Extract the [X, Y] coordinate from the center of the cell holding the provided text.  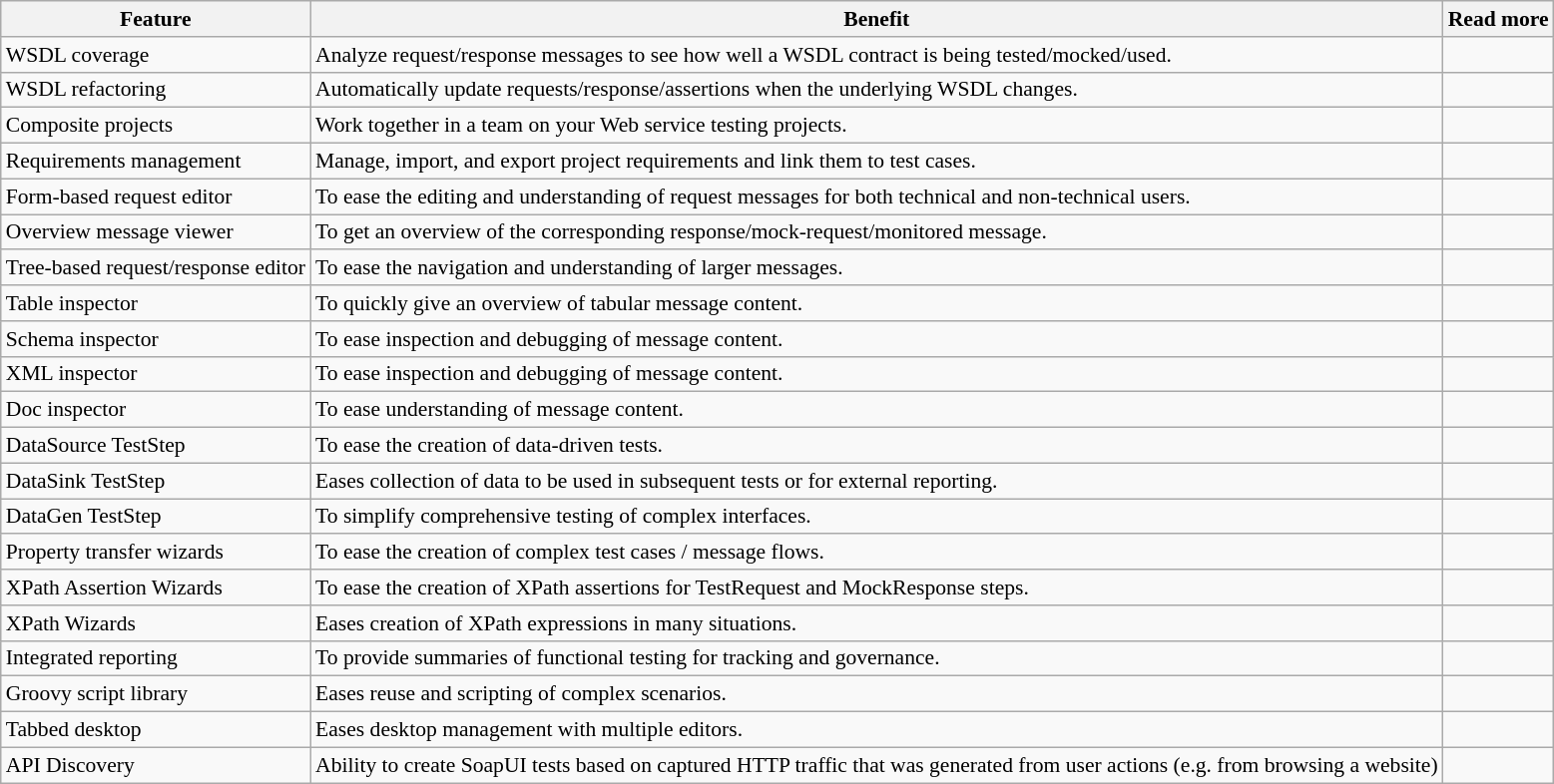
To ease the creation of complex test cases / message flows. [876, 553]
Feature [156, 19]
To ease the editing and understanding of request messages for both technical and non-technical users. [876, 196]
Requirements management [156, 162]
XML inspector [156, 374]
Property transfer wizards [156, 553]
Integrated reporting [156, 658]
Benefit [876, 19]
WSDL refactoring [156, 90]
Composite projects [156, 126]
Manage, import, and export project requirements and link them to test cases. [876, 162]
API Discovery [156, 765]
Eases desktop management with multiple editors. [876, 730]
Doc inspector [156, 410]
XPath Assertion Wizards [156, 588]
Ability to create SoapUI tests based on captured HTTP traffic that was generated from user actions (e.g. from browsing a website) [876, 765]
Form-based request editor [156, 196]
To quickly give an overview of tabular message content. [876, 303]
To ease understanding of message content. [876, 410]
Automatically update requests/response/assertions when the underlying WSDL changes. [876, 90]
To ease the navigation and understanding of larger messages. [876, 268]
To get an overview of the corresponding response/mock-request/monitored message. [876, 232]
Analyze request/response messages to see how well a WSDL contract is being tested/mocked/used. [876, 55]
Overview message viewer [156, 232]
Eases reuse and scripting of complex scenarios. [876, 694]
Eases creation of XPath expressions in many situations. [876, 623]
Tree-based request/response editor [156, 268]
Eases collection of data to be used in subsequent tests or for external reporting. [876, 481]
WSDL coverage [156, 55]
To provide summaries of functional testing for tracking and governance. [876, 658]
DataSink TestStep [156, 481]
To simplify comprehensive testing of complex interfaces. [876, 517]
Read more [1499, 19]
Table inspector [156, 303]
Tabbed desktop [156, 730]
Work together in a team on your Web service testing projects. [876, 126]
XPath Wizards [156, 623]
DataSource TestStep [156, 446]
DataGen TestStep [156, 517]
To ease the creation of XPath assertions for TestRequest and MockResponse steps. [876, 588]
Groovy script library [156, 694]
To ease the creation of data-driven tests. [876, 446]
Schema inspector [156, 339]
